Locate the cell with the specified text and output its (X, Y) center coordinate. 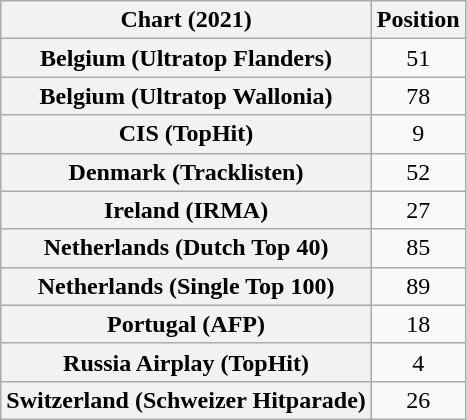
Netherlands (Dutch Top 40) (186, 248)
Russia Airplay (TopHit) (186, 362)
Belgium (Ultratop Wallonia) (186, 96)
Ireland (IRMA) (186, 210)
52 (418, 172)
27 (418, 210)
89 (418, 286)
Netherlands (Single Top 100) (186, 286)
Portugal (AFP) (186, 324)
26 (418, 400)
Belgium (Ultratop Flanders) (186, 58)
Switzerland (Schweizer Hitparade) (186, 400)
Chart (2021) (186, 20)
CIS (TopHit) (186, 134)
9 (418, 134)
85 (418, 248)
18 (418, 324)
4 (418, 362)
Position (418, 20)
Denmark (Tracklisten) (186, 172)
78 (418, 96)
51 (418, 58)
